Detect which cell encompasses the target text, then output its (x, y) center coordinate. 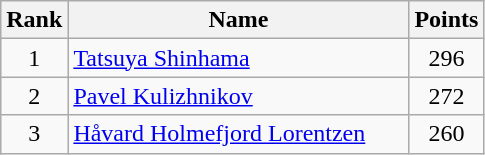
Points (446, 20)
3 (34, 134)
Tatsuya Shinhama (238, 58)
272 (446, 96)
Name (238, 20)
1 (34, 58)
Pavel Kulizhnikov (238, 96)
260 (446, 134)
Håvard Holmefjord Lorentzen (238, 134)
296 (446, 58)
Rank (34, 20)
2 (34, 96)
